Extract the [X, Y] coordinate from the center of the cell holding the provided text.  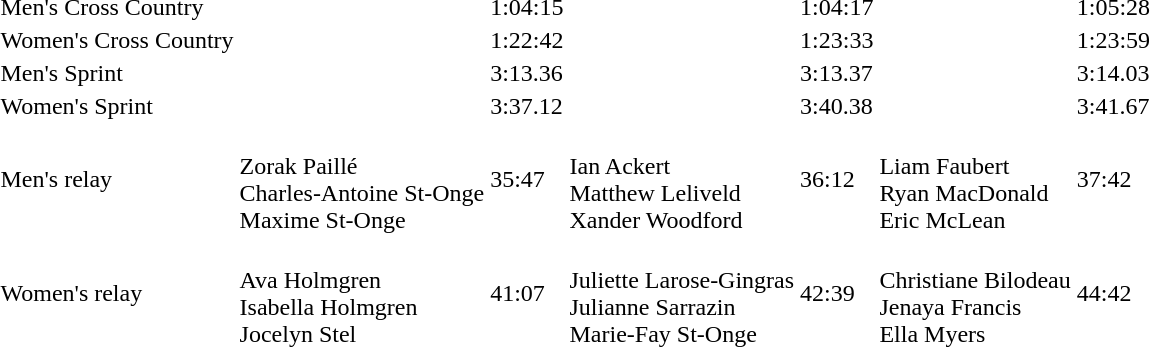
Liam FaubertRyan MacDonaldEric McLean [975, 180]
36:12 [837, 180]
3:13.37 [837, 73]
1:23:33 [837, 40]
Zorak PailléCharles-Antoine St-OngeMaxime St-Onge [362, 180]
3:13.36 [527, 73]
3:37.12 [527, 106]
3:40.38 [837, 106]
1:22:42 [527, 40]
35:47 [527, 180]
Ian AckertMatthew LeliveldXander Woodford [682, 180]
